Scan for the cell matching the given text and deliver its (x, y) coordinate at center. 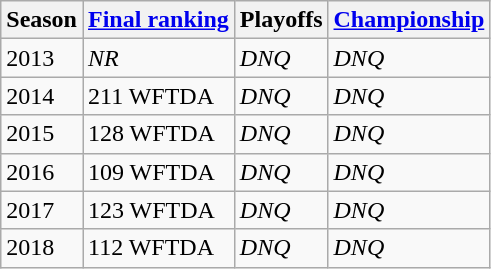
211 WFTDA (158, 96)
Playoffs (281, 20)
Championship (409, 20)
2013 (42, 58)
109 WFTDA (158, 172)
2014 (42, 96)
123 WFTDA (158, 210)
Season (42, 20)
Final ranking (158, 20)
NR (158, 58)
2018 (42, 248)
128 WFTDA (158, 134)
2015 (42, 134)
2017 (42, 210)
112 WFTDA (158, 248)
2016 (42, 172)
